Extract the (X, Y) coordinate from the center of the cell holding the provided text.  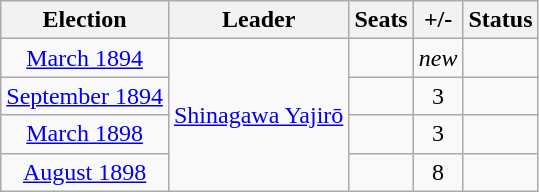
August 1898 (85, 172)
September 1894 (85, 96)
new (438, 58)
Shinagawa Yajirō (258, 115)
Election (85, 20)
+/- (438, 20)
March 1894 (85, 58)
Status (500, 20)
8 (438, 172)
Seats (381, 20)
March 1898 (85, 134)
Leader (258, 20)
